Capture the cell that displays the provided text and extract its [X, Y] central coordinate. 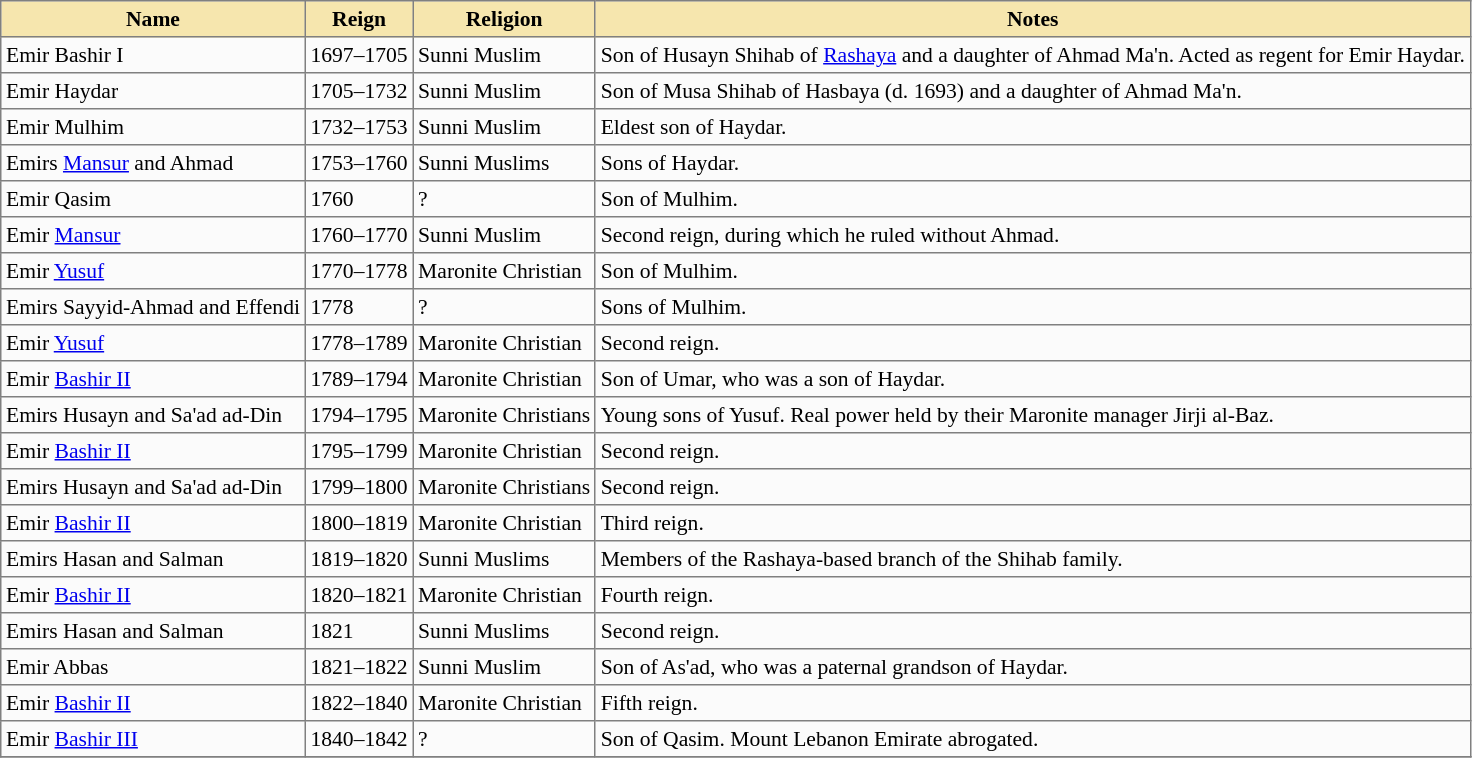
Son of Umar, who was a son of Haydar. [1032, 379]
Young sons of Yusuf. Real power held by their Maronite manager Jirji al-Baz. [1032, 415]
Son of Musa Shihab of Hasbaya (d. 1693) and a daughter of Ahmad Ma'n. [1032, 91]
Fourth reign. [1032, 595]
1778 [359, 307]
1697–1705 [359, 55]
1840–1842 [359, 739]
1753–1760 [359, 163]
1821 [359, 631]
1795–1799 [359, 451]
Religion [504, 19]
1799–1800 [359, 487]
Third reign. [1032, 523]
Emir Bashir III [153, 739]
Eldest son of Haydar. [1032, 127]
Emir Qasim [153, 199]
1800–1819 [359, 523]
1770–1778 [359, 271]
1705–1732 [359, 91]
1794–1795 [359, 415]
Emir Bashir I [153, 55]
1822–1840 [359, 703]
Fifth reign. [1032, 703]
1778–1789 [359, 343]
Son of As'ad, who was a paternal grandson of Haydar. [1032, 667]
1820–1821 [359, 595]
Sons of Haydar. [1032, 163]
1821–1822 [359, 667]
Emirs Sayyid-Ahmad and Effendi [153, 307]
Emir Mansur [153, 235]
1760 [359, 199]
Emirs Mansur and Ahmad [153, 163]
Emir Haydar [153, 91]
Members of the Rashaya-based branch of the Shihab family. [1032, 559]
Name [153, 19]
Son of Qasim. Mount Lebanon Emirate abrogated. [1032, 739]
Emir Abbas [153, 667]
Sons of Mulhim. [1032, 307]
1819–1820 [359, 559]
Reign [359, 19]
Son of Husayn Shihab of Rashaya and a daughter of Ahmad Ma'n. Acted as regent for Emir Haydar. [1032, 55]
Notes [1032, 19]
1789–1794 [359, 379]
1760–1770 [359, 235]
1732–1753 [359, 127]
Emir Mulhim [153, 127]
Second reign, during which he ruled without Ahmad. [1032, 235]
